For the text-containing cell, return its midpoint in [X, Y] coordinate format. 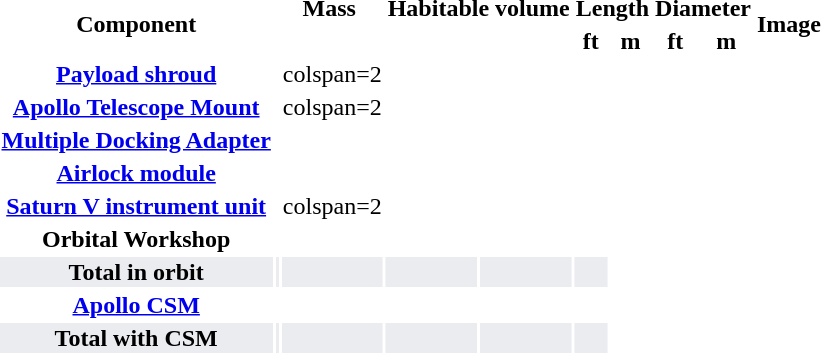
Saturn V instrument unit [136, 206]
Payload shroud [136, 74]
Apollo CSM [136, 305]
Total with CSM [136, 338]
Apollo Telescope Mount [136, 107]
Airlock module [136, 173]
Orbital Workshop [136, 239]
Multiple Docking Adapter [136, 140]
Total in orbit [136, 272]
